Return [x, y] of the center of cell containing provided text 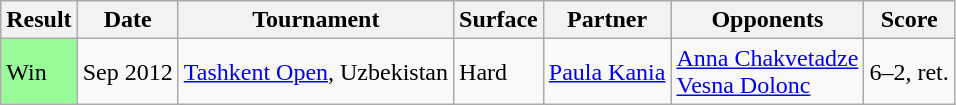
Anna Chakvetadze Vesna Dolonc [768, 72]
6–2, ret. [909, 72]
Tashkent Open, Uzbekistan [316, 72]
Paula Kania [607, 72]
Partner [607, 20]
Score [909, 20]
Hard [499, 72]
Surface [499, 20]
Date [128, 20]
Result [39, 20]
Sep 2012 [128, 72]
Win [39, 72]
Opponents [768, 20]
Tournament [316, 20]
